Locate the cell with the specified text and output its (X, Y) center coordinate. 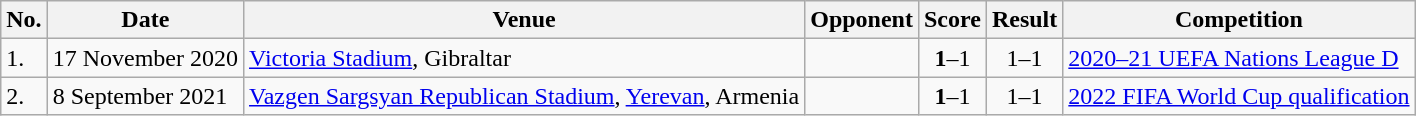
Vazgen Sargsyan Republican Stadium, Yerevan, Armenia (524, 96)
Score (952, 20)
Competition (1239, 20)
17 November 2020 (145, 58)
1. (24, 58)
Venue (524, 20)
Victoria Stadium, Gibraltar (524, 58)
Opponent (862, 20)
8 September 2021 (145, 96)
2022 FIFA World Cup qualification (1239, 96)
No. (24, 20)
2020–21 UEFA Nations League D (1239, 58)
Result (1024, 20)
Date (145, 20)
2. (24, 96)
